Locate the cell with the specified text and output its [X, Y] center coordinate. 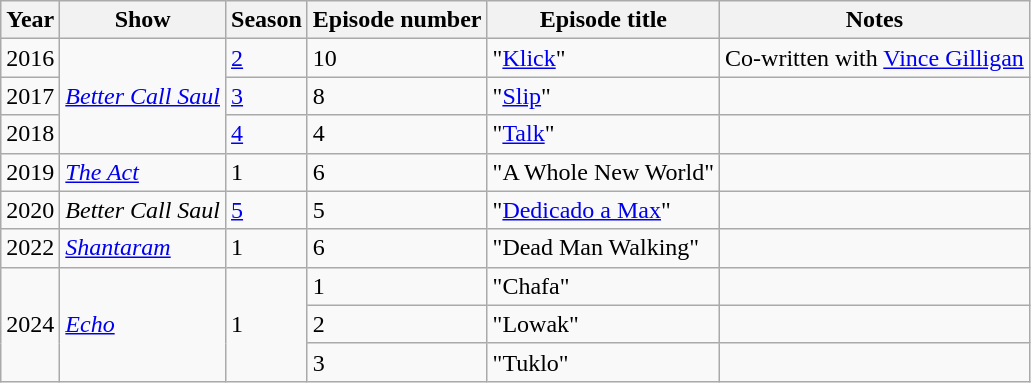
"Klick" [603, 58]
Season [267, 20]
"A Whole New World" [603, 172]
"Lowak" [603, 324]
"Dead Man Walking" [603, 248]
2016 [30, 58]
Co-written with Vince Gilligan [875, 58]
Year [30, 20]
"Dedicado a Max" [603, 210]
8 [397, 96]
2018 [30, 134]
"Talk" [603, 134]
The Act [143, 172]
2019 [30, 172]
Episode number [397, 20]
Shantaram [143, 248]
"Tuklo" [603, 362]
2024 [30, 324]
Notes [875, 20]
Show [143, 20]
10 [397, 58]
"Slip" [603, 96]
Echo [143, 324]
Episode title [603, 20]
2017 [30, 96]
2022 [30, 248]
"Chafa" [603, 286]
2020 [30, 210]
